Return the (X, Y) coordinate for the center point of the cell that contains the specified text.  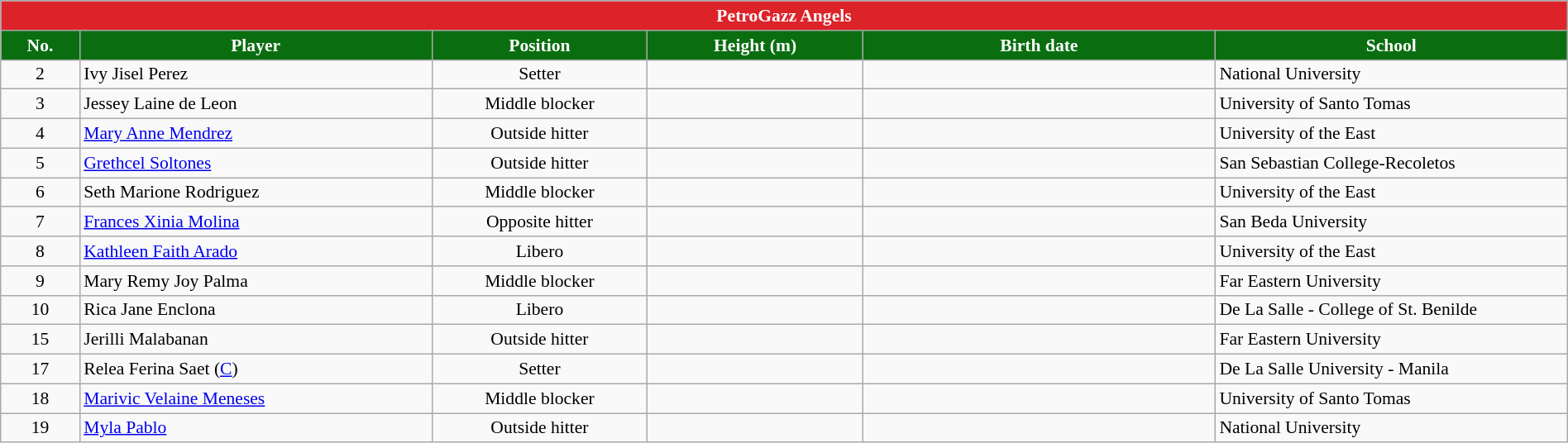
Position (539, 45)
5 (40, 163)
Seth Marione Rodriguez (256, 193)
School (1391, 45)
15 (40, 340)
8 (40, 251)
2 (40, 74)
Mary Anne Mendrez (256, 134)
19 (40, 428)
Myla Pablo (256, 428)
17 (40, 369)
4 (40, 134)
San Sebastian College-Recoletos (1391, 163)
PetroGazz Angels (784, 16)
No. (40, 45)
Grethcel Soltones (256, 163)
7 (40, 222)
Kathleen Faith Arado (256, 251)
De La Salle - College of St. Benilde (1391, 310)
Jerilli Malabanan (256, 340)
Player (256, 45)
Height (m) (756, 45)
9 (40, 281)
San Beda University (1391, 222)
De La Salle University - Manila (1391, 369)
6 (40, 193)
Frances Xinia Molina (256, 222)
Opposite hitter (539, 222)
Rica Jane Enclona (256, 310)
Relea Ferina Saet (C) (256, 369)
18 (40, 398)
Ivy Jisel Perez (256, 74)
10 (40, 310)
Birth date (1039, 45)
Marivic Velaine Meneses (256, 398)
Mary Remy Joy Palma (256, 281)
3 (40, 104)
Jessey Laine de Leon (256, 104)
